Pinpoint the cell where the given text exists, returning its (X, Y) midpoint coordinate. 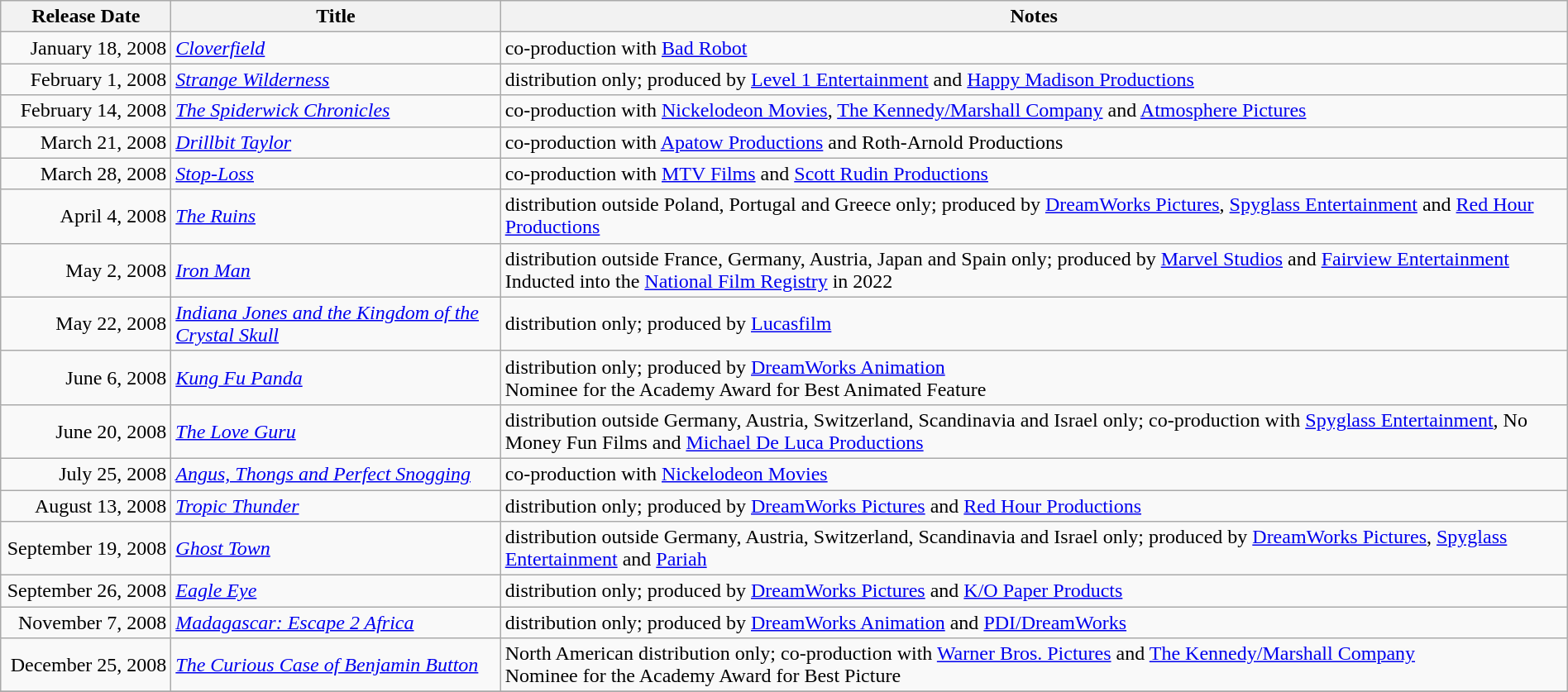
The Spiderwick Chronicles (336, 111)
September 26, 2008 (86, 591)
The Ruins (336, 217)
June 20, 2008 (86, 432)
distribution outside Poland, Portugal and Greece only; produced by DreamWorks Pictures, Spyglass Entertainment and Red Hour Productions (1034, 217)
distribution only; produced by Lucasfilm (1034, 324)
The Curious Case of Benjamin Button (336, 665)
distribution outside Germany, Austria, Switzerland, Scandinavia and Israel only; produced by DreamWorks Pictures, Spyglass Entertainment and Pariah (1034, 549)
January 18, 2008 (86, 48)
Title (336, 17)
September 19, 2008 (86, 549)
The Love Guru (336, 432)
March 21, 2008 (86, 142)
Ghost Town (336, 549)
Iron Man (336, 270)
February 1, 2008 (86, 79)
Eagle Eye (336, 591)
June 6, 2008 (86, 377)
December 25, 2008 (86, 665)
May 2, 2008 (86, 270)
co-production with Apatow Productions and Roth-Arnold Productions (1034, 142)
Madagascar: Escape 2 Africa (336, 623)
April 4, 2008 (86, 217)
Stop-Loss (336, 174)
distribution only; produced by DreamWorks Pictures and K/O Paper Products (1034, 591)
Tropic Thunder (336, 505)
July 25, 2008 (86, 474)
co-production with Bad Robot (1034, 48)
Cloverfield (336, 48)
Angus, Thongs and Perfect Snogging (336, 474)
co-production with Nickelodeon Movies (1034, 474)
Release Date (86, 17)
co-production with MTV Films and Scott Rudin Productions (1034, 174)
distribution only; produced by DreamWorks Pictures and Red Hour Productions (1034, 505)
distribution only; produced by DreamWorks AnimationNominee for the Academy Award for Best Animated Feature (1034, 377)
August 13, 2008 (86, 505)
February 14, 2008 (86, 111)
May 22, 2008 (86, 324)
Kung Fu Panda (336, 377)
Indiana Jones and the Kingdom of the Crystal Skull (336, 324)
March 28, 2008 (86, 174)
distribution only; produced by Level 1 Entertainment and Happy Madison Productions (1034, 79)
Notes (1034, 17)
Drillbit Taylor (336, 142)
co-production with Nickelodeon Movies, The Kennedy/Marshall Company and Atmosphere Pictures (1034, 111)
November 7, 2008 (86, 623)
Strange Wilderness (336, 79)
distribution only; produced by DreamWorks Animation and PDI/DreamWorks (1034, 623)
